Return the [X, Y] coordinate for the center point of the cell that contains the specified text.  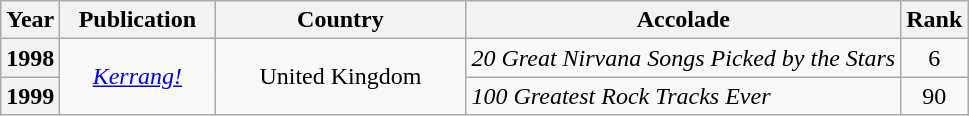
Accolade [684, 20]
Kerrang! [138, 77]
90 [934, 96]
Rank [934, 20]
United Kingdom [340, 77]
Country [340, 20]
100 Greatest Rock Tracks Ever [684, 96]
1998 [30, 58]
1999 [30, 96]
Publication [138, 20]
6 [934, 58]
20 Great Nirvana Songs Picked by the Stars [684, 58]
Year [30, 20]
